Return the (x, y) coordinate for the center point of the cell that contains the specified text.  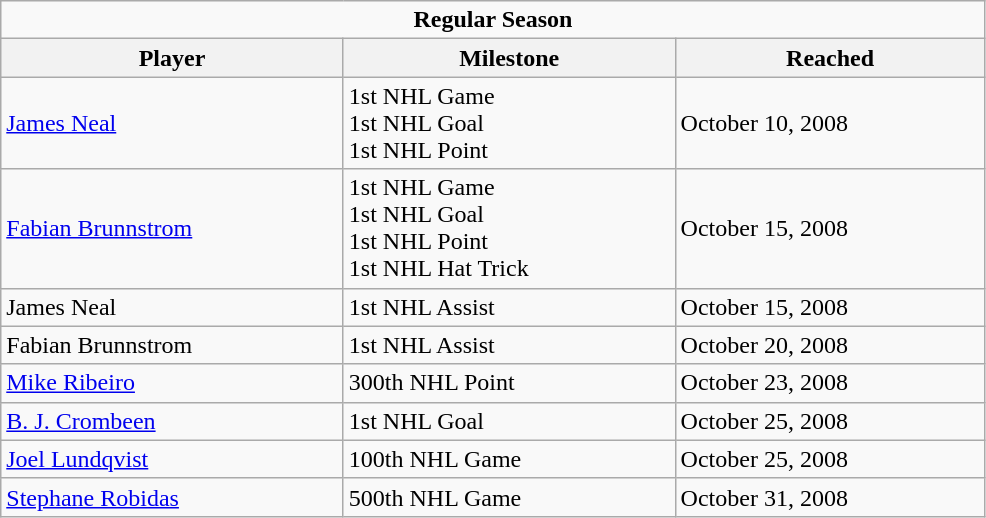
October 10, 2008 (830, 123)
300th NHL Point (509, 383)
Reached (830, 58)
Player (172, 58)
October 31, 2008 (830, 497)
1st NHL Game1st NHL Goal1st NHL Point1st NHL Hat Trick (509, 228)
Joel Lundqvist (172, 459)
October 23, 2008 (830, 383)
Stephane Robidas (172, 497)
500th NHL Game (509, 497)
October 20, 2008 (830, 345)
B. J. Crombeen (172, 421)
Milestone (509, 58)
Mike Ribeiro (172, 383)
Regular Season (493, 20)
100th NHL Game (509, 459)
1st NHL Game1st NHL Goal1st NHL Point (509, 123)
1st NHL Goal (509, 421)
